Pinpoint the cell where the given text exists, returning its (x, y) midpoint coordinate. 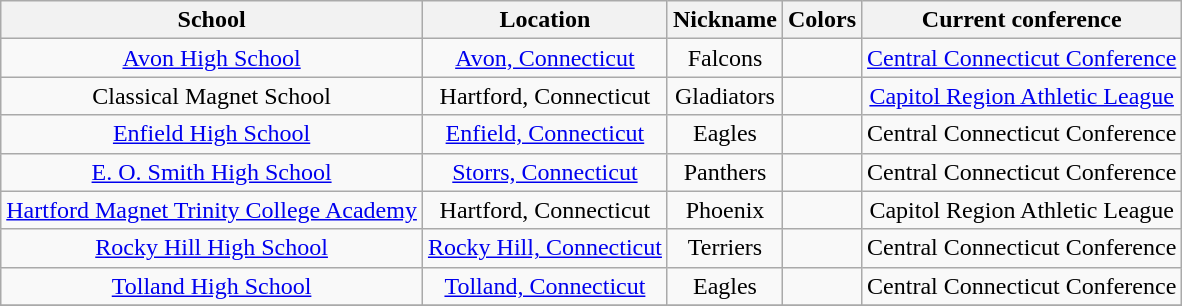
Phoenix (724, 210)
Rocky Hill High School (212, 248)
Panthers (724, 172)
Tolland, Connecticut (544, 286)
Tolland High School (212, 286)
Nickname (724, 20)
Rocky Hill, Connecticut (544, 248)
Hartford Magnet Trinity College Academy (212, 210)
Enfield, Connecticut (544, 134)
Current conference (1022, 20)
Storrs, Connecticut (544, 172)
School (212, 20)
Avon High School (212, 58)
Classical Magnet School (212, 96)
E. O. Smith High School (212, 172)
Location (544, 20)
Falcons (724, 58)
Enfield High School (212, 134)
Gladiators (724, 96)
Avon, Connecticut (544, 58)
Terriers (724, 248)
Colors (822, 20)
